Output the [x, y] coordinate of the center of the cell containing the given text.  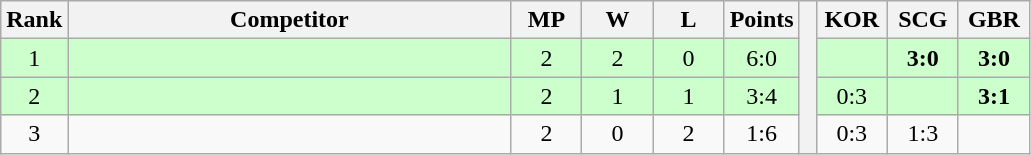
W [618, 20]
3:1 [994, 96]
Rank [34, 20]
3 [34, 134]
GBR [994, 20]
L [688, 20]
3:4 [762, 96]
1:3 [922, 134]
Points [762, 20]
6:0 [762, 58]
Competitor [290, 20]
1:6 [762, 134]
MP [546, 20]
KOR [852, 20]
SCG [922, 20]
